Find where the given text appears and provide that cell's center as (x, y) coordinate. 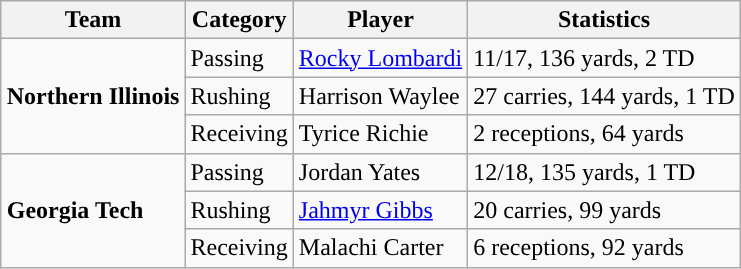
Jahmyr Gibbs (380, 210)
Jordan Yates (380, 172)
Team (93, 20)
12/18, 135 yards, 1 TD (604, 172)
11/17, 136 yards, 2 TD (604, 58)
Georgia Tech (93, 210)
27 carries, 144 yards, 1 TD (604, 96)
Category (239, 20)
2 receptions, 64 yards (604, 134)
Malachi Carter (380, 248)
Rocky Lombardi (380, 58)
6 receptions, 92 yards (604, 248)
Tyrice Richie (380, 134)
20 carries, 99 yards (604, 210)
Northern Illinois (93, 96)
Statistics (604, 20)
Harrison Waylee (380, 96)
Player (380, 20)
